Pinpoint the cell where the given text exists, returning its [X, Y] midpoint coordinate. 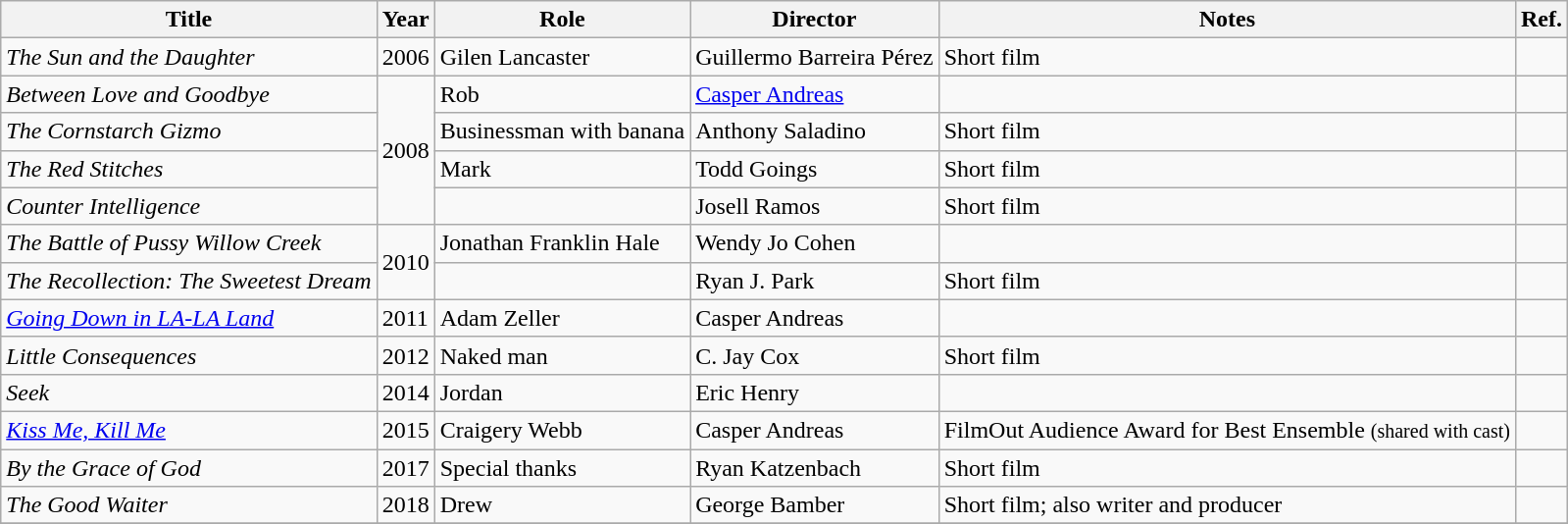
2014 [406, 393]
Ryan J. Park [815, 281]
Kiss Me, Kill Me [188, 430]
Josell Ramos [815, 206]
Ref. [1542, 20]
Adam Zeller [562, 318]
2015 [406, 430]
Businessman with banana [562, 131]
Year [406, 20]
Ryan Katzenbach [815, 468]
Todd Goings [815, 169]
Rob [562, 94]
2008 [406, 150]
Eric Henry [815, 393]
George Bamber [815, 505]
The Good Waiter [188, 505]
Guillermo Barreira Pérez [815, 57]
2006 [406, 57]
The Cornstarch Gizmo [188, 131]
Title [188, 20]
2011 [406, 318]
Drew [562, 505]
Gilen Lancaster [562, 57]
The Battle of Pussy Willow Creek [188, 243]
By the Grace of God [188, 468]
Seek [188, 393]
Jonathan Franklin Hale [562, 243]
Little Consequences [188, 355]
Mark [562, 169]
Between Love and Goodbye [188, 94]
2010 [406, 262]
Director [815, 20]
Counter Intelligence [188, 206]
FilmOut Audience Award for Best Ensemble (shared with cast) [1227, 430]
Anthony Saladino [815, 131]
Naked man [562, 355]
2012 [406, 355]
Craigery Webb [562, 430]
Jordan [562, 393]
Wendy Jo Cohen [815, 243]
Role [562, 20]
C. Jay Cox [815, 355]
Special thanks [562, 468]
2017 [406, 468]
The Recollection: The Sweetest Dream [188, 281]
Going Down in LA-LA Land [188, 318]
Short film; also writer and producer [1227, 505]
The Red Stitches [188, 169]
2018 [406, 505]
Notes [1227, 20]
The Sun and the Daughter [188, 57]
